Extract the (x, y) coordinate from the center of the cell holding the provided text.  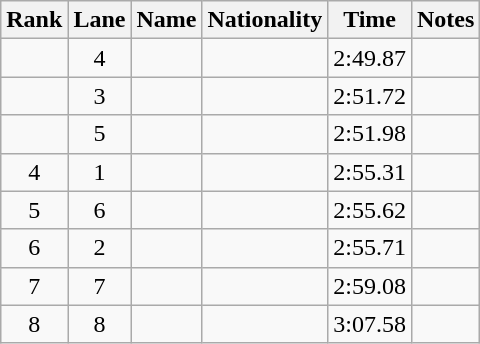
Lane (100, 20)
Rank (34, 20)
2:51.98 (370, 134)
2:55.62 (370, 210)
2:55.71 (370, 248)
2:49.87 (370, 58)
2 (100, 248)
3 (100, 96)
1 (100, 172)
Nationality (265, 20)
2:51.72 (370, 96)
2:59.08 (370, 286)
Time (370, 20)
Name (166, 20)
3:07.58 (370, 324)
Notes (445, 20)
2:55.31 (370, 172)
